Determine the [X, Y] coordinate at the center of the cell enclosing the given text.  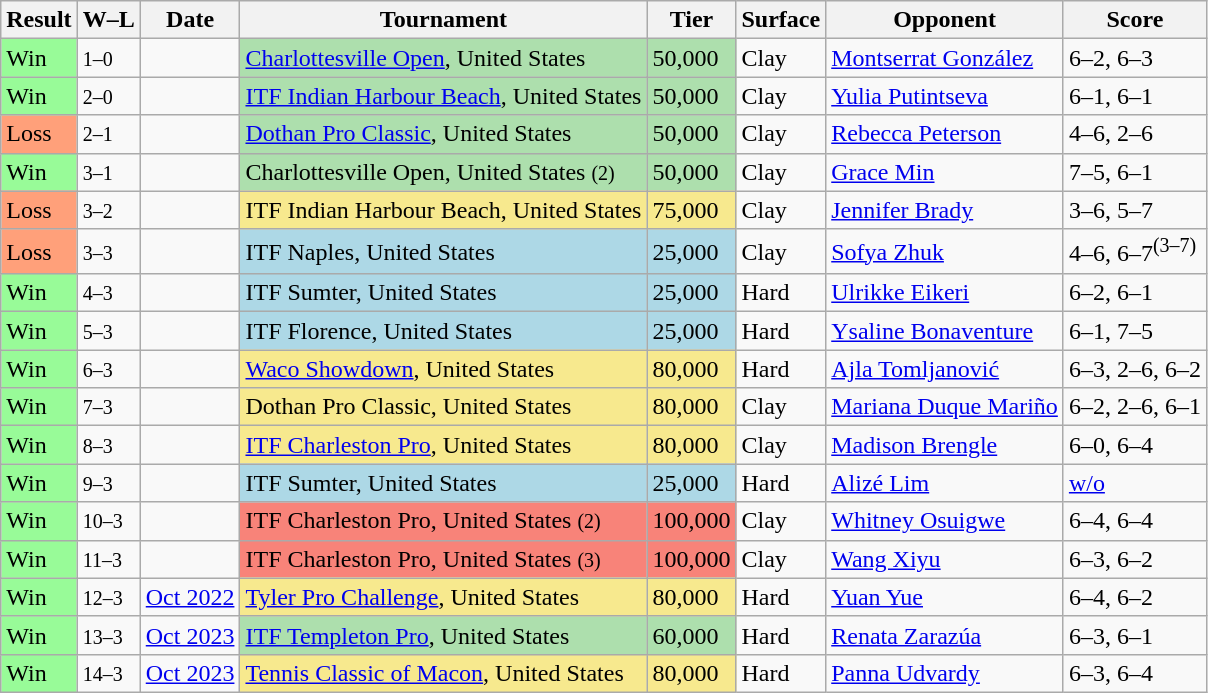
4–6, 2–6 [1134, 134]
Tournament [444, 20]
W–L [108, 20]
Tennis Classic of Macon, United States [444, 673]
Whitney Osuigwe [945, 521]
ITF Charleston Pro, United States [444, 445]
2–1 [108, 134]
Waco Showdown, United States [444, 369]
11–3 [108, 559]
Mariana Duque Mariño [945, 407]
Score [1134, 20]
Yuan Yue [945, 597]
6–3, 6–2 [1134, 559]
14–3 [108, 673]
3–1 [108, 172]
Ysaline Bonaventure [945, 331]
Montserrat González [945, 58]
75,000 [692, 210]
Tier [692, 20]
Surface [781, 20]
6–3, 2–6, 6–2 [1134, 369]
3–3 [108, 252]
ITF Florence, United States [444, 331]
10–3 [108, 521]
Renata Zarazúa [945, 635]
Grace Min [945, 172]
6–1, 6–1 [1134, 96]
Wang Xiyu [945, 559]
ITF Charleston Pro, United States (2) [444, 521]
6–2, 2–6, 6–1 [1134, 407]
4–6, 6–7(3–7) [1134, 252]
w/o [1134, 483]
6–3 [108, 369]
Tyler Pro Challenge, United States [444, 597]
Charlottesville Open, United States [444, 58]
60,000 [692, 635]
ITF Templeton Pro, United States [444, 635]
6–3, 6–4 [1134, 673]
6–2, 6–3 [1134, 58]
Alizé Lim [945, 483]
ITF Charleston Pro, United States (3) [444, 559]
7–5, 6–1 [1134, 172]
Result [39, 20]
6–4, 6–2 [1134, 597]
Madison Brengle [945, 445]
13–3 [108, 635]
Jennifer Brady [945, 210]
6–2, 6–1 [1134, 293]
Ajla Tomljanović [945, 369]
6–4, 6–4 [1134, 521]
5–3 [108, 331]
6–0, 6–4 [1134, 445]
Oct 2022 [190, 597]
4–3 [108, 293]
12–3 [108, 597]
ITF Naples, United States [444, 252]
8–3 [108, 445]
1–0 [108, 58]
6–1, 7–5 [1134, 331]
3–6, 5–7 [1134, 210]
6–3, 6–1 [1134, 635]
2–0 [108, 96]
Charlottesville Open, United States (2) [444, 172]
Date [190, 20]
Opponent [945, 20]
Sofya Zhuk [945, 252]
Panna Udvardy [945, 673]
Ulrikke Eikeri [945, 293]
3–2 [108, 210]
9–3 [108, 483]
Yulia Putintseva [945, 96]
7–3 [108, 407]
Rebecca Peterson [945, 134]
